Find where the given text appears and provide that cell's center as (X, Y) coordinate. 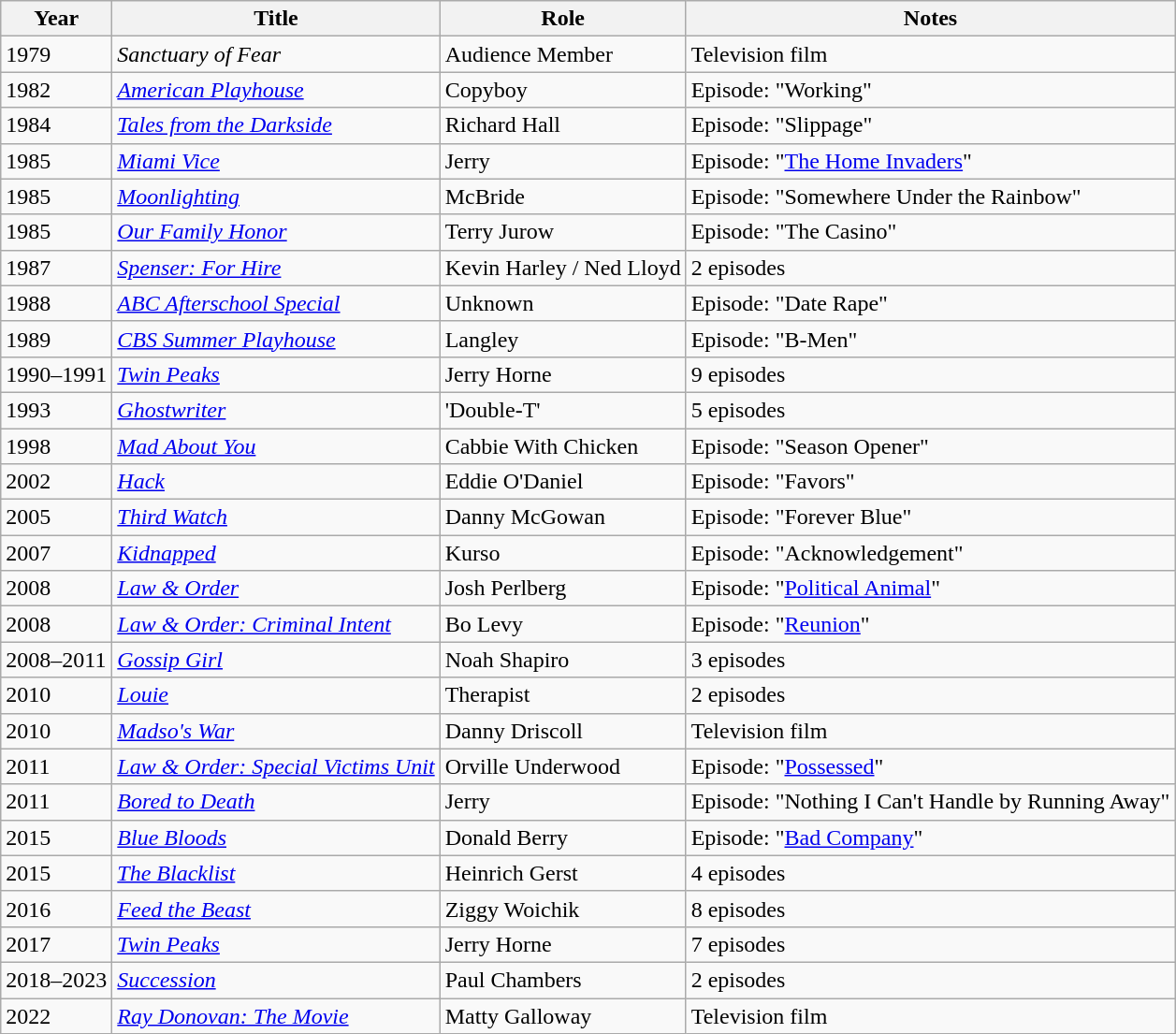
2018–2023 (56, 980)
Tales from the Darkside (276, 125)
Louie (276, 695)
Year (56, 19)
Kurso (563, 553)
Third Watch (276, 517)
3 episodes (930, 660)
Copyboy (563, 90)
Episode: "Working" (930, 90)
Episode: "Somewhere Under the Rainbow" (930, 197)
1993 (56, 410)
Blue Bloods (276, 837)
Episode: "Acknowledgement" (930, 553)
4 episodes (930, 873)
Danny McGowan (563, 517)
Episode: "Season Opener" (930, 446)
2008–2011 (56, 660)
Heinrich Gerst (563, 873)
Miami Vice (276, 161)
Episode: "Political Animal" (930, 589)
Mad About You (276, 446)
8 episodes (930, 909)
Terry Jurow (563, 232)
Episode: "The Casino" (930, 232)
The Blacklist (276, 873)
Episode: "Reunion" (930, 624)
Episode: "Favors" (930, 482)
Gossip Girl (276, 660)
CBS Summer Playhouse (276, 339)
Bored to Death (276, 802)
Notes (930, 19)
Episode: "Forever Blue" (930, 517)
7 episodes (930, 944)
Law & Order: Special Victims Unit (276, 766)
Episode: "Date Rape" (930, 303)
2005 (56, 517)
2022 (56, 1015)
Spenser: For Hire (276, 268)
1988 (56, 303)
1982 (56, 90)
Succession (276, 980)
1987 (56, 268)
Role (563, 19)
1979 (56, 54)
Kidnapped (276, 553)
Audience Member (563, 54)
Episode: "Nothing I Can't Handle by Running Away" (930, 802)
Episode: "Bad Company" (930, 837)
Josh Perlberg (563, 589)
Episode: "Possessed" (930, 766)
Ray Donovan: The Movie (276, 1015)
American Playhouse (276, 90)
Kevin Harley / Ned Lloyd (563, 268)
Law & Order (276, 589)
Feed the Beast (276, 909)
1990–1991 (56, 374)
Ziggy Woichik (563, 909)
Therapist (563, 695)
Bo Levy (563, 624)
McBride (563, 197)
Episode: "Slippage" (930, 125)
2017 (56, 944)
Paul Chambers (563, 980)
Our Family Honor (276, 232)
1989 (56, 339)
'Double-T' (563, 410)
5 episodes (930, 410)
Law & Order: Criminal Intent (276, 624)
Langley (563, 339)
1984 (56, 125)
Donald Berry (563, 837)
Unknown (563, 303)
Eddie O'Daniel (563, 482)
2016 (56, 909)
Sanctuary of Fear (276, 54)
9 episodes (930, 374)
Matty Galloway (563, 1015)
Madso's War (276, 731)
Ghostwriter (276, 410)
2002 (56, 482)
Cabbie With Chicken (563, 446)
Orville Underwood (563, 766)
Title (276, 19)
Moonlighting (276, 197)
2007 (56, 553)
Noah Shapiro (563, 660)
Episode: "The Home Invaders" (930, 161)
Episode: "B-Men" (930, 339)
1998 (56, 446)
Richard Hall (563, 125)
Hack (276, 482)
ABC Afterschool Special (276, 303)
Danny Driscoll (563, 731)
